Return the [X, Y] coordinate for the center point of the cell that contains the specified text.  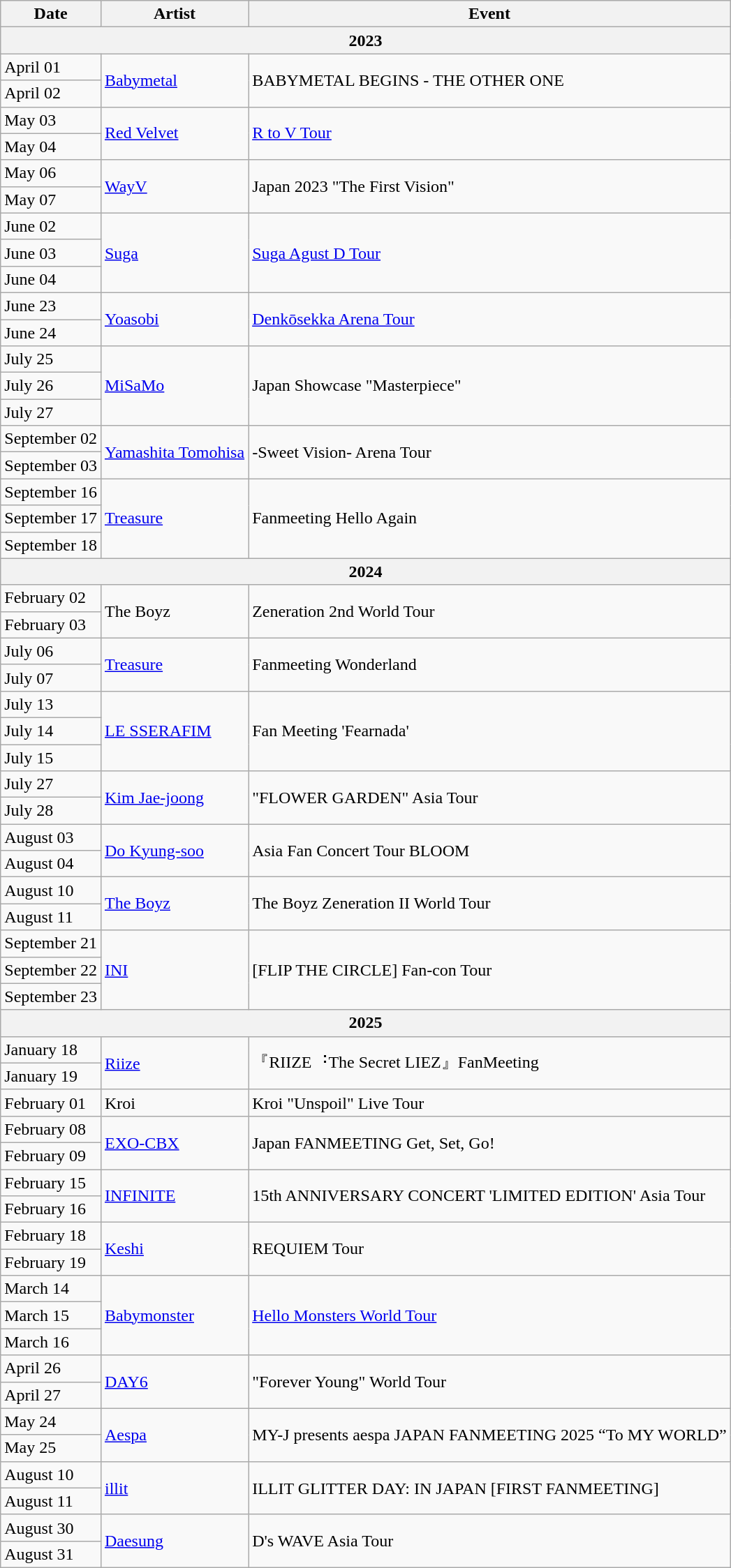
EXO-CBX [175, 1142]
July 25 [51, 359]
MiSaMo [175, 386]
Fanmeeting Hello Again [490, 518]
Japan 2023 "The First Vision" [490, 186]
February 02 [51, 598]
September 23 [51, 996]
LE SSERAFIM [175, 731]
July 14 [51, 731]
September 18 [51, 545]
Japan FANMEETING Get, Set, Go! [490, 1142]
January 18 [51, 1050]
May 06 [51, 173]
Keshi [175, 1249]
MY-J presents aespa JAPAN FANMEETING 2025 “To MY WORLD” [490, 1435]
Kroi [175, 1103]
Hello Monsters World Tour [490, 1315]
February 08 [51, 1129]
June 24 [51, 333]
ILLIT GLITTER DAY: IN JAPAN [FIRST FANMEETING] [490, 1488]
2024 [366, 572]
July 13 [51, 704]
May 04 [51, 147]
Event [490, 14]
[FLIP THE CIRCLE] Fan-con Tour [490, 970]
R to V Tour [490, 133]
Daesung [175, 1541]
April 26 [51, 1368]
February 19 [51, 1262]
August 04 [51, 864]
Suga [175, 253]
September 21 [51, 943]
June 23 [51, 306]
April 01 [51, 67]
July 26 [51, 386]
March 15 [51, 1315]
June 03 [51, 253]
July 06 [51, 651]
July 28 [51, 811]
April 02 [51, 94]
『RIIZE︓The Secret LIEZ』FanMeeting [490, 1063]
May 07 [51, 200]
July 07 [51, 678]
Date [51, 14]
"Forever Young" World Tour [490, 1382]
May 24 [51, 1421]
February 03 [51, 625]
March 14 [51, 1289]
2023 [366, 40]
Yoasobi [175, 319]
Zeneration 2nd World Tour [490, 611]
June 02 [51, 226]
June 04 [51, 279]
illit [175, 1488]
March 16 [51, 1342]
Aespa [175, 1435]
August 31 [51, 1554]
INI [175, 970]
15th ANNIVERSARY CONCERT 'LIMITED EDITION' Asia Tour [490, 1196]
September 02 [51, 439]
WayV [175, 186]
September 16 [51, 492]
Suga Agust D Tour [490, 253]
April 27 [51, 1395]
Babymonster [175, 1315]
July 15 [51, 757]
February 09 [51, 1156]
Asia Fan Concert Tour BLOOM [490, 851]
Yamashita Tomohisa [175, 452]
DAY6 [175, 1382]
Denkōsekka Arena Tour [490, 319]
Artist [175, 14]
Riize [175, 1063]
May 25 [51, 1448]
Kim Jae-joong [175, 798]
August 30 [51, 1528]
"FLOWER GARDEN" Asia Tour [490, 798]
September 22 [51, 970]
September 17 [51, 518]
February 18 [51, 1236]
May 03 [51, 120]
2025 [366, 1023]
-Sweet Vision- Arena Tour [490, 452]
Do Kyung-soo [175, 851]
Japan Showcase "Masterpiece" [490, 386]
February 15 [51, 1183]
Fan Meeting 'Fearnada' [490, 731]
Red Velvet [175, 133]
BABYMETAL BEGINS - THE OTHER ONE [490, 80]
February 16 [51, 1209]
The Boyz Zeneration II World Tour [490, 904]
Kroi "Unspoil" Live Tour [490, 1103]
Babymetal [175, 80]
Fanmeeting Wonderland [490, 664]
REQUIEM Tour [490, 1249]
D's WAVE Asia Tour [490, 1541]
January 19 [51, 1076]
August 03 [51, 837]
INFINITE [175, 1196]
February 01 [51, 1103]
September 03 [51, 465]
